Detect which cell encompasses the target text, then output its [x, y] center coordinate. 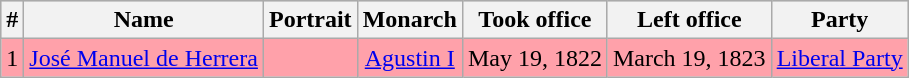
José Manuel de Herrera [144, 58]
Took office [534, 20]
Liberal Party [840, 58]
Left office [689, 20]
March 19, 1823 [689, 58]
Agustin I [410, 58]
1 [12, 58]
Party [840, 20]
May 19, 1822 [534, 58]
# [12, 20]
Name [144, 20]
Monarch [410, 20]
Portrait [310, 20]
